Locate the cell with the specified text and output its (x, y) center coordinate. 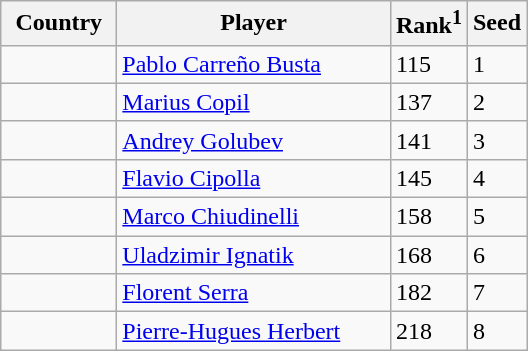
137 (428, 102)
182 (428, 293)
5 (496, 217)
158 (428, 217)
Florent Serra (254, 293)
Marius Copil (254, 102)
168 (428, 255)
4 (496, 178)
Marco Chiudinelli (254, 217)
7 (496, 293)
141 (428, 140)
Seed (496, 24)
Uladzimir Ignatik (254, 255)
Flavio Cipolla (254, 178)
Andrey Golubev (254, 140)
Pablo Carreño Busta (254, 64)
2 (496, 102)
Pierre-Hugues Herbert (254, 331)
Country (59, 24)
145 (428, 178)
3 (496, 140)
Player (254, 24)
115 (428, 64)
1 (496, 64)
218 (428, 331)
8 (496, 331)
6 (496, 255)
Rank1 (428, 24)
